Locate the cell with the specified text and output its [x, y] center coordinate. 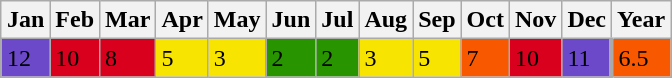
Oct [485, 20]
Jun [291, 20]
Year [642, 20]
7 [485, 58]
Aug [386, 20]
Apr [182, 20]
May [237, 20]
11 [587, 58]
Jul [338, 20]
Nov [535, 20]
8 [128, 58]
12 [25, 58]
6.5 [642, 58]
Sep [437, 20]
Feb [75, 20]
Dec [587, 20]
Mar [128, 20]
Jan [25, 20]
